Provide the [x, y] coordinate of the cell's center where the given text is located.  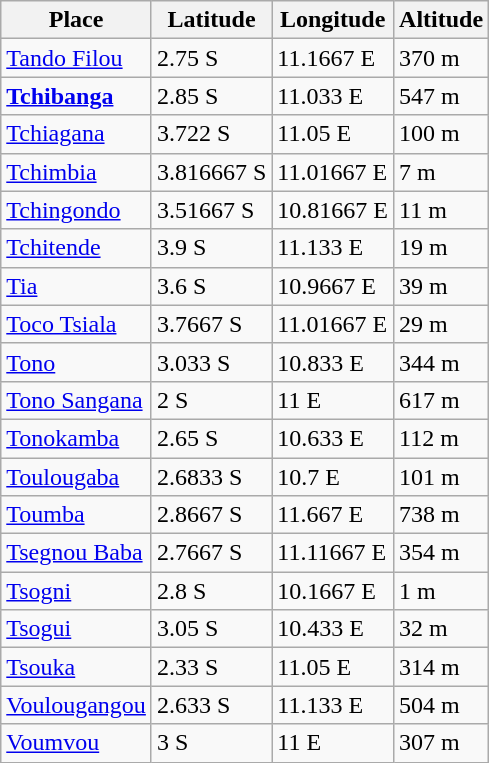
738 m [442, 515]
39 m [442, 286]
10.81667 E [333, 210]
Altitude [442, 20]
10.833 E [333, 362]
112 m [442, 438]
Longitude [333, 20]
547 m [442, 96]
354 m [442, 553]
19 m [442, 248]
Voumvou [76, 743]
344 m [442, 362]
3.05 S [211, 629]
11.11667 E [333, 553]
Tsouka [76, 667]
Place [76, 20]
Tsegnou Baba [76, 553]
3.6 S [211, 286]
2.75 S [211, 58]
1 m [442, 591]
2.8 S [211, 591]
Latitude [211, 20]
100 m [442, 134]
3.033 S [211, 362]
2.7667 S [211, 553]
10.1667 E [333, 591]
3.816667 S [211, 172]
504 m [442, 705]
Tia [76, 286]
32 m [442, 629]
Voulougangou [76, 705]
2 S [211, 400]
Tsogni [76, 591]
617 m [442, 400]
Toco Tsiala [76, 324]
3 S [211, 743]
Tono Sangana [76, 400]
10.9667 E [333, 286]
Tchingondo [76, 210]
29 m [442, 324]
Tchiagana [76, 134]
Toulougaba [76, 477]
10.633 E [333, 438]
3.51667 S [211, 210]
2.633 S [211, 705]
10.433 E [333, 629]
314 m [442, 667]
3.9 S [211, 248]
307 m [442, 743]
2.33 S [211, 667]
Tchitende [76, 248]
10.7 E [333, 477]
11 m [442, 210]
11.1667 E [333, 58]
7 m [442, 172]
3.7667 S [211, 324]
Tono [76, 362]
11.033 E [333, 96]
Tonokamba [76, 438]
2.65 S [211, 438]
101 m [442, 477]
Tchibanga [76, 96]
Tchimbia [76, 172]
Toumba [76, 515]
3.722 S [211, 134]
Tsogui [76, 629]
2.8667 S [211, 515]
370 m [442, 58]
2.6833 S [211, 477]
11.667 E [333, 515]
2.85 S [211, 96]
Tando Filou [76, 58]
